Return (X, Y) of the center of cell containing provided text 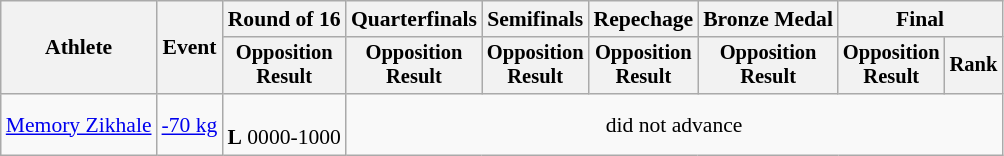
Quarterfinals (414, 19)
Event (190, 48)
Round of 16 (284, 19)
Semifinals (536, 19)
Repechage (644, 19)
Athlete (79, 48)
Bronze Medal (768, 19)
did not advance (674, 124)
Final (920, 19)
-70 kg (190, 124)
L 0000-1000 (284, 124)
Memory Zikhale (79, 124)
Rank (974, 66)
